Identify which cell holds the provided text, then report its (x, y) central coordinate. 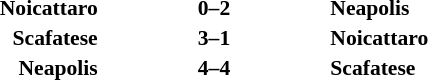
3–1 (214, 38)
